Capture the cell that displays the provided text and extract its (x, y) central coordinate. 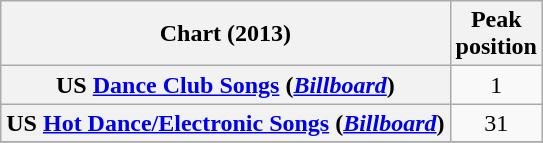
Chart (2013) (226, 34)
31 (496, 123)
US Hot Dance/Electronic Songs (Billboard) (226, 123)
Peakposition (496, 34)
1 (496, 85)
US Dance Club Songs (Billboard) (226, 85)
